Detect which cell encompasses the target text, then output its (X, Y) center coordinate. 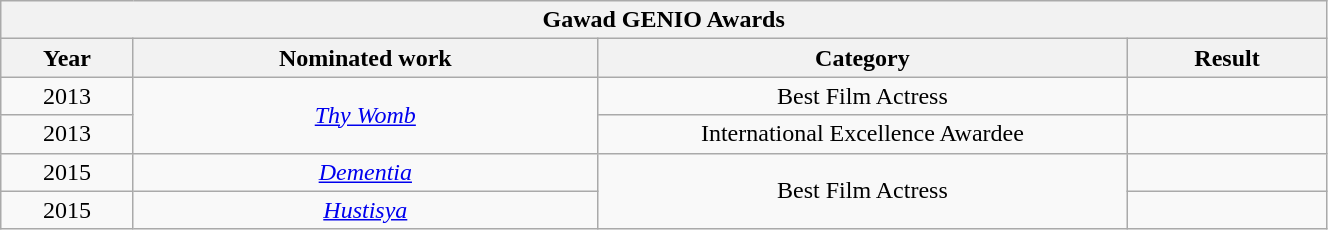
Nominated work (365, 58)
Gawad GENIO Awards (664, 20)
Category (862, 58)
Result (1228, 58)
Year (68, 58)
Hustisya (365, 210)
Dementia (365, 172)
Thy Womb (365, 115)
International Excellence Awardee (862, 134)
